Search for the cell housing the specified text and yield its (x, y) center coordinate. 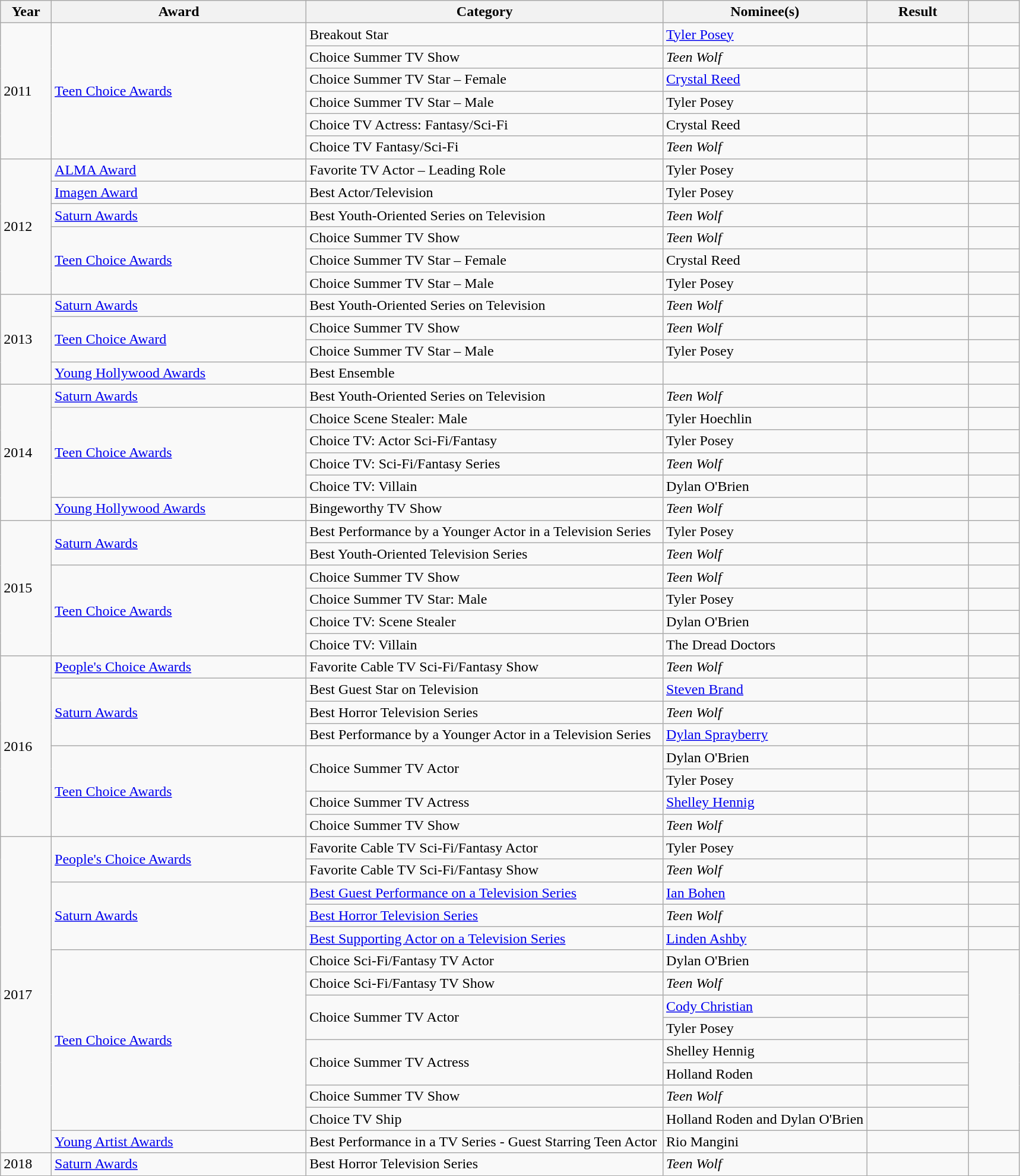
ALMA Award (179, 170)
2015 (26, 588)
Bingeworthy TV Show (484, 509)
2017 (26, 995)
2016 (26, 746)
Year (26, 12)
Choice TV Fantasy/Sci-Fi (484, 147)
The Dread Doctors (765, 644)
Dylan Sprayberry (765, 735)
Best Guest Performance on a Television Series (484, 893)
Tyler Hoechlin (765, 419)
Linden Ashby (765, 938)
Rio Mangini (765, 1142)
Award (179, 12)
Teen Choice Award (179, 340)
Choice TV: Scene Stealer (484, 622)
Category (484, 12)
Best Youth-Oriented Television Series (484, 554)
Choice TV Actress: Fantasy/Sci-Fi (484, 125)
Best Supporting Actor on a Television Series (484, 938)
Holland Roden and Dylan O'Brien (765, 1119)
2018 (26, 1164)
Cody Christian (765, 1006)
Result (918, 12)
2013 (26, 340)
2014 (26, 452)
Ian Bohen (765, 893)
Choice Scene Stealer: Male (484, 419)
Imagen Award (179, 192)
Choice TV Ship (484, 1119)
Breakout Star (484, 34)
Best Actor/Television (484, 192)
Choice Sci-Fi/Fantasy TV Show (484, 983)
Favorite TV Actor – Leading Role (484, 170)
2011 (26, 91)
Choice Sci-Fi/Fantasy TV Actor (484, 961)
Best Guest Star on Television (484, 690)
Choice TV: Sci-Fi/Fantasy Series (484, 464)
Best Performance in a TV Series - Guest Starring Teen Actor (484, 1142)
Holland Roden (765, 1074)
2012 (26, 226)
Choice TV: Actor Sci-Fi/Fantasy (484, 441)
Steven Brand (765, 690)
Young Artist Awards (179, 1142)
Nominee(s) (765, 12)
Best Ensemble (484, 373)
Choice Summer TV Star: Male (484, 599)
Favorite Cable TV Sci-Fi/Fantasy Actor (484, 848)
